Extract the (x, y) coordinate from the center of the cell holding the provided text.  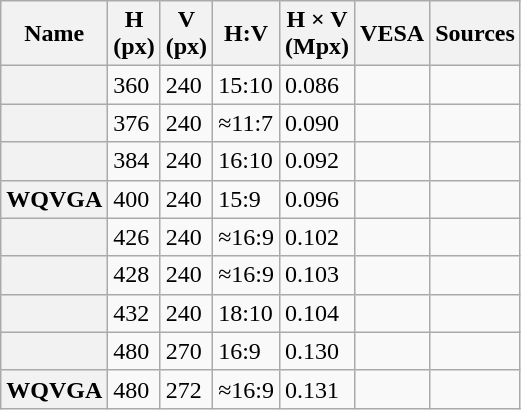
H(px) (134, 34)
H:V (246, 34)
16:10 (246, 161)
16:9 (246, 351)
H × V(Mpx) (318, 34)
270 (186, 351)
0.096 (318, 199)
Name (54, 34)
400 (134, 199)
428 (134, 275)
360 (134, 85)
376 (134, 123)
0.090 (318, 123)
15:10 (246, 85)
432 (134, 313)
0.103 (318, 275)
384 (134, 161)
272 (186, 389)
18:10 (246, 313)
0.092 (318, 161)
Sources (476, 34)
426 (134, 237)
V(px) (186, 34)
15:9 (246, 199)
0.086 (318, 85)
≈11:7 (246, 123)
VESA (392, 34)
0.102 (318, 237)
0.130 (318, 351)
0.104 (318, 313)
0.131 (318, 389)
